Provide the [X, Y] coordinate of the cell's center where the given text is located.  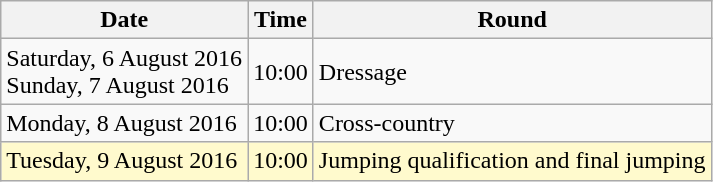
Cross-country [512, 123]
Dressage [512, 72]
Saturday, 6 August 2016Sunday, 7 August 2016 [124, 72]
Time [281, 20]
Round [512, 20]
Monday, 8 August 2016 [124, 123]
Jumping qualification and final jumping [512, 161]
Date [124, 20]
Tuesday, 9 August 2016 [124, 161]
